For the text-containing cell, return its midpoint in [x, y] coordinate format. 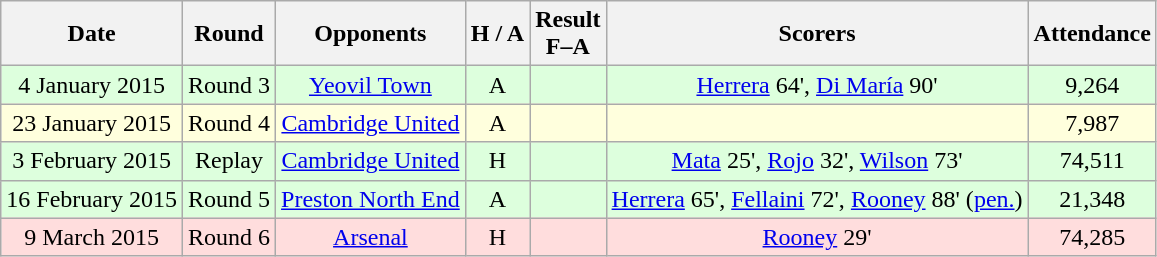
Preston North End [371, 199]
Round [228, 34]
ResultF–A [568, 34]
Date [92, 34]
Round 3 [228, 85]
16 February 2015 [92, 199]
Mata 25', Rojo 32', Wilson 73' [817, 161]
3 February 2015 [92, 161]
Herrera 65', Fellaini 72', Rooney 88' (pen.) [817, 199]
Attendance [1092, 34]
74,285 [1092, 237]
Arsenal [371, 237]
23 January 2015 [92, 123]
9 March 2015 [92, 237]
21,348 [1092, 199]
Opponents [371, 34]
Replay [228, 161]
Round 4 [228, 123]
7,987 [1092, 123]
Herrera 64', Di María 90' [817, 85]
Scorers [817, 34]
Yeovil Town [371, 85]
74,511 [1092, 161]
Round 5 [228, 199]
Rooney 29' [817, 237]
9,264 [1092, 85]
4 January 2015 [92, 85]
Round 6 [228, 237]
H / A [497, 34]
